Provide the [x, y] coordinate of the cell's center where the given text is located.  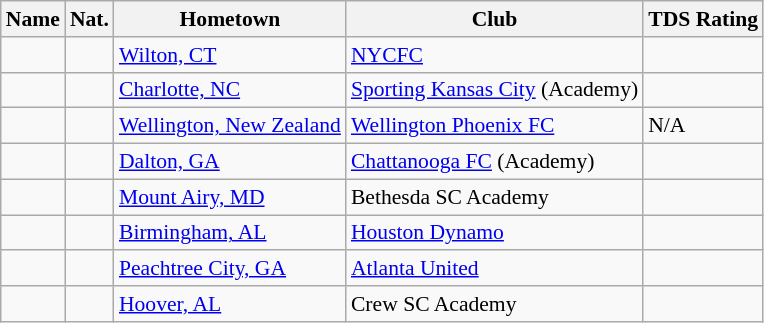
Wellington Phoenix FC [494, 126]
Hometown [230, 19]
Crew SC Academy [494, 304]
Wellington, New Zealand [230, 126]
Atlanta United [494, 269]
Dalton, GA [230, 162]
Hoover, AL [230, 304]
Name [33, 19]
Houston Dynamo [494, 233]
Birmingham, AL [230, 233]
Chattanooga FC (Academy) [494, 162]
Club [494, 19]
Bethesda SC Academy [494, 197]
Charlotte, NC [230, 90]
NYCFC [494, 55]
Wilton, CT [230, 55]
Sporting Kansas City (Academy) [494, 90]
Mount Airy, MD [230, 197]
TDS Rating [703, 19]
Nat. [90, 19]
Peachtree City, GA [230, 269]
N/A [703, 126]
